Search for the cell housing the specified text and yield its (X, Y) center coordinate. 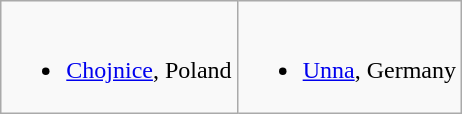
Unna, Germany (349, 58)
Chojnice, Poland (119, 58)
